Return the [x, y] coordinate for the center point of the cell that contains the specified text.  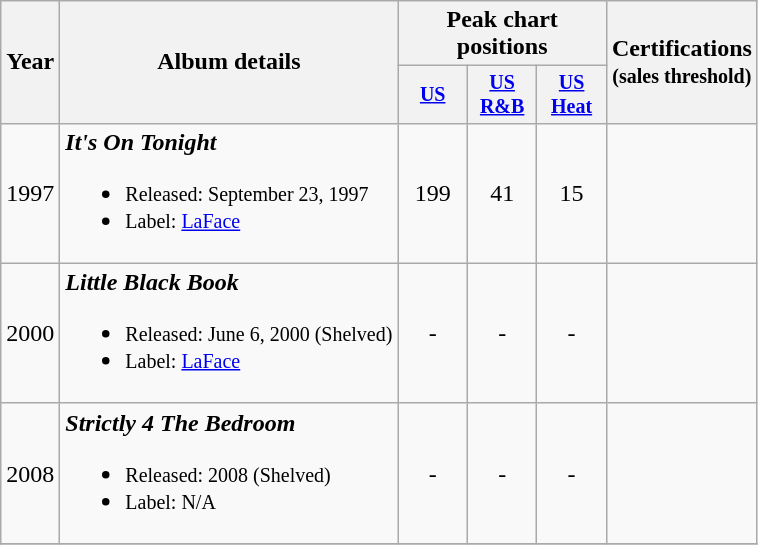
It's On TonightReleased: September 23, 1997Label: LaFace [229, 193]
2008 [30, 473]
Strictly 4 The BedroomReleased: 2008 (Shelved)Label: N/A [229, 473]
41 [502, 193]
199 [432, 193]
Year [30, 62]
USHeat [572, 94]
Certifications(sales threshold) [682, 62]
15 [572, 193]
1997 [30, 193]
Peak chart positions [502, 34]
2000 [30, 333]
US [432, 94]
USR&B [502, 94]
Album details [229, 62]
Little Black BookReleased: June 6, 2000 (Shelved)Label: LaFace [229, 333]
